Pinpoint the cell where the given text exists, returning its (X, Y) midpoint coordinate. 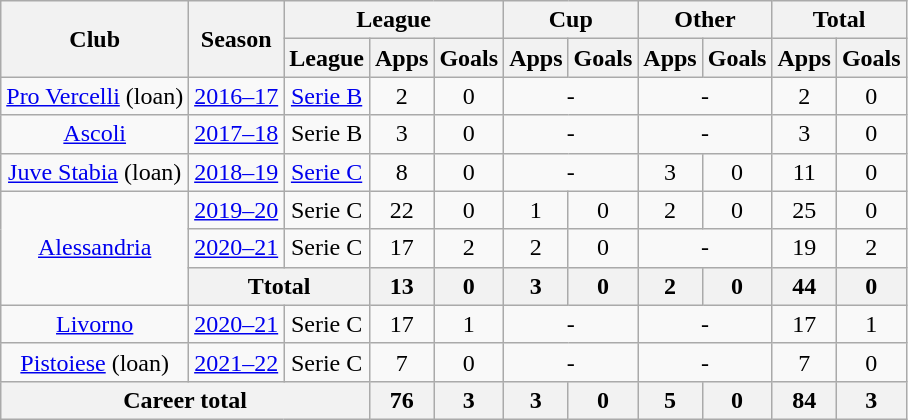
Ttotal (280, 286)
19 (804, 248)
2019–20 (236, 210)
Ascoli (95, 134)
11 (804, 172)
Pro Vercelli (loan) (95, 96)
2018–19 (236, 172)
Season (236, 39)
Juve Stabia (loan) (95, 172)
Pistoiese (loan) (95, 362)
44 (804, 286)
Livorno (95, 324)
Total (839, 20)
2021–22 (236, 362)
76 (401, 400)
84 (804, 400)
Career total (186, 400)
8 (401, 172)
Cup (571, 20)
22 (401, 210)
2016–17 (236, 96)
Alessandria (95, 248)
Other (705, 20)
13 (401, 286)
5 (670, 400)
Club (95, 39)
2017–18 (236, 134)
25 (804, 210)
